Pinpoint the cell where the given text exists, returning its (X, Y) midpoint coordinate. 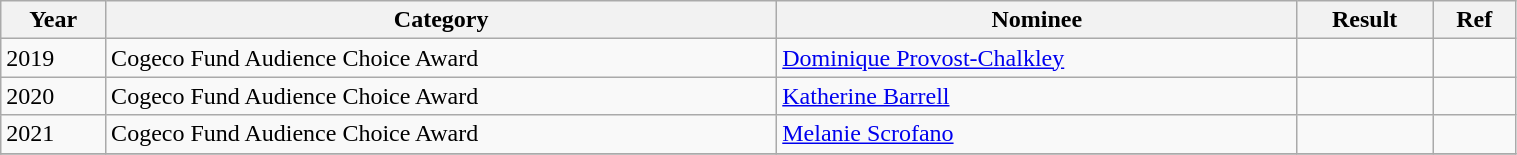
Dominique Provost-Chalkley (1037, 58)
Category (442, 20)
Nominee (1037, 20)
2021 (54, 134)
Katherine Barrell (1037, 96)
Ref (1474, 20)
Result (1365, 20)
Melanie Scrofano (1037, 134)
Year (54, 20)
2020 (54, 96)
2019 (54, 58)
